Find where the given text appears and provide that cell's center as [x, y] coordinate. 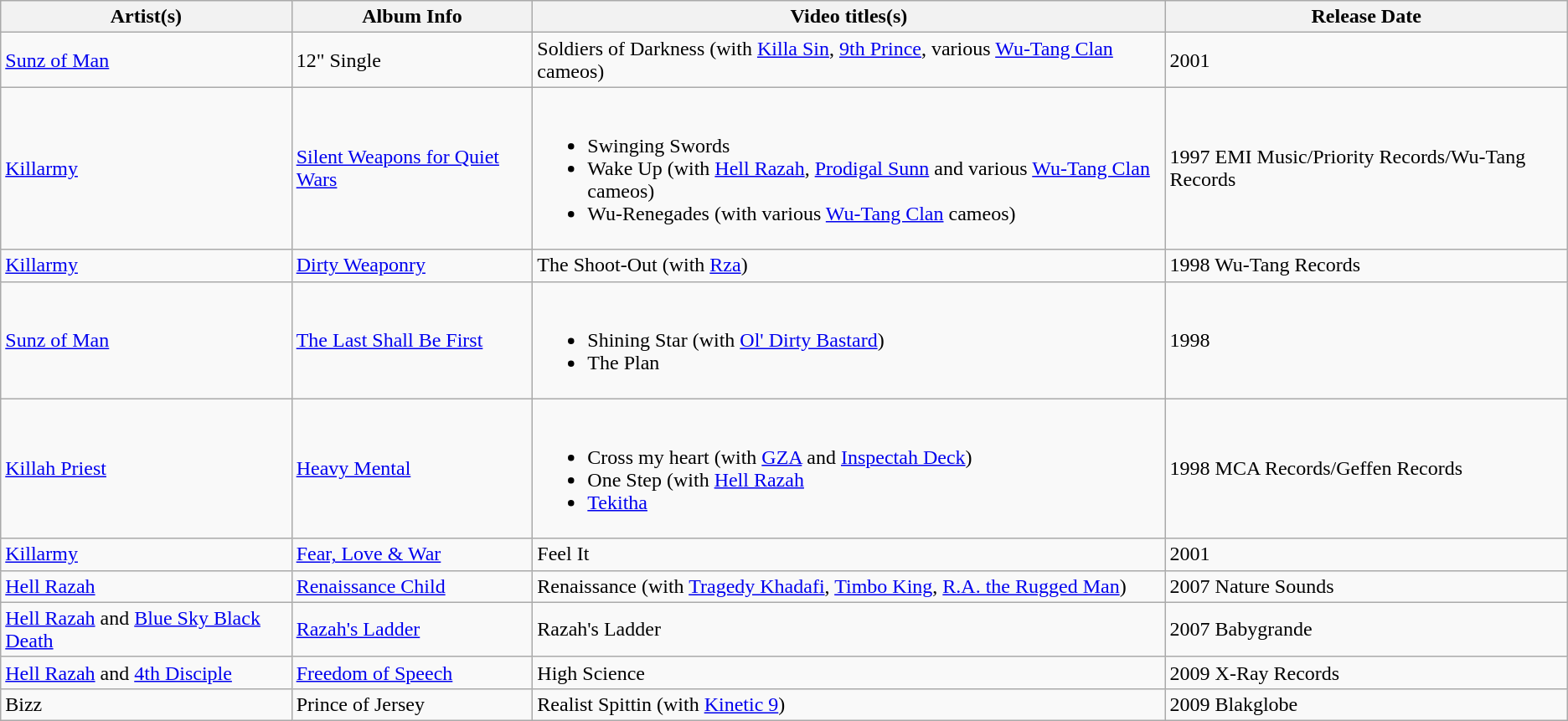
1997 EMI Music/Priority Records/Wu-Tang Records [1366, 168]
The Last Shall Be First [412, 340]
Artist(s) [146, 17]
Freedom of Speech [412, 672]
Shining Star (with Ol' Dirty Bastard)The Plan [849, 340]
Silent Weapons for Quiet Wars [412, 168]
Fear, Love & War [412, 554]
Hell Razah and Blue Sky Black Death [146, 630]
Release Date [1366, 17]
1998 [1366, 340]
2007 Babygrande [1366, 630]
Hell Razah and 4th Disciple [146, 672]
Renaissance Child [412, 586]
Bizz [146, 704]
High Science [849, 672]
Cross my heart (with GZA and Inspectah Deck)One Step (with Hell RazahTekitha [849, 469]
Killah Priest [146, 469]
Renaissance (with Tragedy Khadafi, Timbo King, R.A. the Rugged Man) [849, 586]
Video titles(s) [849, 17]
Feel It [849, 554]
1998 Wu-Tang Records [1366, 265]
The Shoot-Out (with Rza) [849, 265]
2009 Blakglobe [1366, 704]
2007 Nature Sounds [1366, 586]
Prince of Jersey [412, 704]
Dirty Weaponry [412, 265]
12" Single [412, 60]
Heavy Mental [412, 469]
Album Info [412, 17]
2009 X-Ray Records [1366, 672]
Swinging SwordsWake Up (with Hell Razah, Prodigal Sunn and various Wu-Tang Clan cameos)Wu-Renegades (with various Wu-Tang Clan cameos) [849, 168]
Hell Razah [146, 586]
1998 MCA Records/Geffen Records [1366, 469]
Soldiers of Darkness (with Killa Sin, 9th Prince, various Wu-Tang Clan cameos) [849, 60]
Realist Spittin (with Kinetic 9) [849, 704]
